Output the [x, y] coordinate of the center of the cell containing the given text.  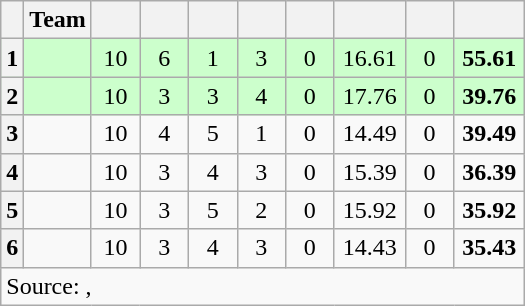
15.39 [370, 172]
17.76 [370, 96]
15.92 [370, 210]
Team [58, 20]
14.43 [370, 248]
55.61 [490, 58]
14.49 [370, 134]
35.92 [490, 210]
39.76 [490, 96]
35.43 [490, 248]
Source: , [263, 286]
16.61 [370, 58]
36.39 [490, 172]
39.49 [490, 134]
